Determine the (X, Y) coordinate at the center of the cell enclosing the given text.  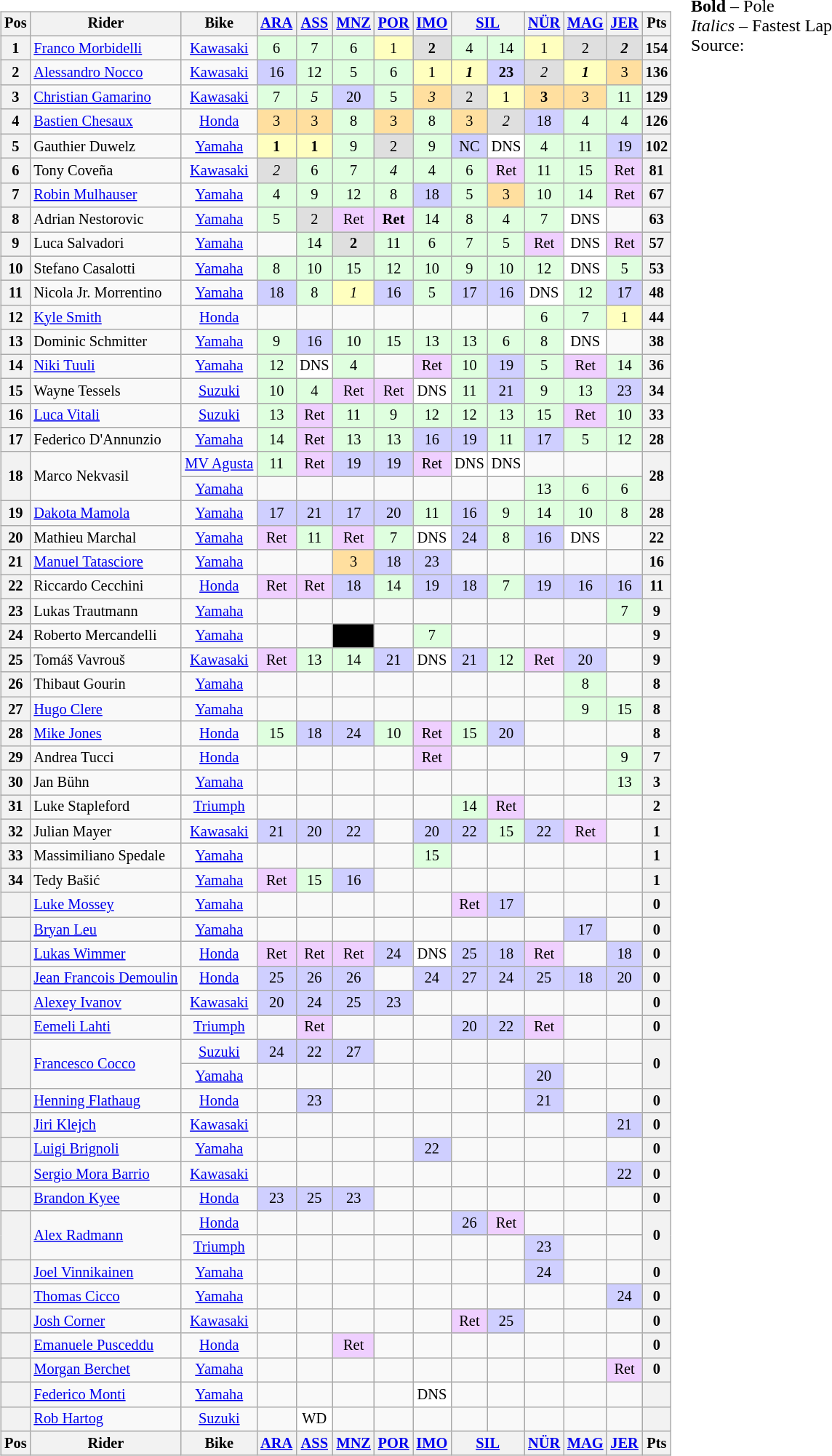
44 (657, 318)
Henning Flathaug (105, 1101)
Stefano Casalotti (105, 268)
63 (657, 220)
Luca Salvadori (105, 244)
Alessandro Nocco (105, 73)
Marco Nekvasil (105, 476)
136 (657, 73)
Jan Bühn (105, 783)
Manuel Tatasciore (105, 562)
129 (657, 97)
Lukas Trautmann (105, 611)
DSQ (353, 636)
Mike Jones (105, 734)
Federico D'Annunzio (105, 440)
Mathieu Marchal (105, 537)
Josh Corner (105, 1321)
MV Agusta (219, 464)
Luca Vitali (105, 415)
29 (15, 758)
30 (15, 783)
81 (657, 171)
Wayne Tessels (105, 391)
Jean Francois Demoulin (105, 978)
Julian Mayer (105, 831)
Francesco Cocco (105, 1063)
Emanuele Pusceddu (105, 1345)
Tomáš Vavrouš (105, 660)
Alexey Ivanov (105, 1003)
126 (657, 121)
Luke Mossey (105, 905)
Dominic Schmitter (105, 342)
Adrian Nestorovic (105, 220)
31 (15, 807)
Jiri Klejch (105, 1125)
Lukas Wimmer (105, 954)
Sergio Mora Barrio (105, 1174)
Thomas Cicco (105, 1297)
Kyle Smith (105, 318)
Joel Vinnikainen (105, 1272)
Tony Coveña (105, 171)
NC (469, 146)
154 (657, 48)
Christian Gamarino (105, 97)
Massimiliano Spedale (105, 856)
Andrea Tucci (105, 758)
48 (657, 293)
Riccardo Cecchini (105, 587)
38 (657, 342)
Federico Monti (105, 1394)
Dakota Mamola (105, 513)
WD (314, 1419)
57 (657, 244)
32 (15, 831)
102 (657, 146)
Franco Morbidelli (105, 48)
Luigi Brignoli (105, 1150)
Alex Radmann (105, 1235)
Morgan Berchet (105, 1370)
53 (657, 268)
Thibaut Gourin (105, 684)
Roberto Mercandelli (105, 636)
Eemeli Lahti (105, 1028)
Niki Tuuli (105, 367)
Nicola Jr. Morrentino (105, 293)
Brandon Kyee (105, 1199)
Gauthier Duwelz (105, 146)
Luke Stapleford (105, 807)
Tedy Bašić (105, 881)
Robin Mulhauser (105, 195)
Hugo Clere (105, 709)
36 (657, 367)
Rob Hartog (105, 1419)
Bryan Leu (105, 929)
67 (657, 195)
Bastien Chesaux (105, 121)
